For the text-containing cell, return its midpoint in [X, Y] coordinate format. 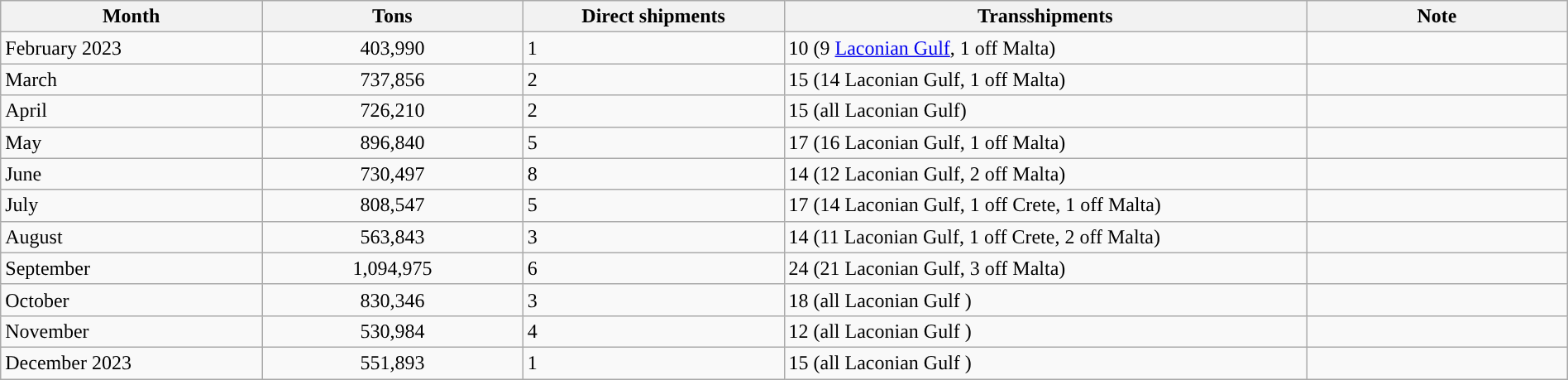
18 (all Laconian Gulf ) [1045, 300]
Note [1437, 17]
14 (12 Laconian Gulf, 2 off Malta) [1045, 174]
8 [653, 174]
March [131, 79]
737,856 [392, 79]
403,990 [392, 48]
September [131, 268]
15 (14 Laconian Gulf, 1 off Malta) [1045, 79]
Tons [392, 17]
15 (all Laconian Gulf ) [1045, 363]
June [131, 174]
896,840 [392, 142]
Direct shipments [653, 17]
830,346 [392, 300]
15 (all Laconian Gulf) [1045, 111]
Month [131, 17]
24 (21 Laconian Gulf, 3 off Malta) [1045, 268]
530,984 [392, 331]
14 (11 Laconian Gulf, 1 off Crete, 2 off Malta) [1045, 237]
August [131, 237]
726,210 [392, 111]
February 2023 [131, 48]
November [131, 331]
551,893 [392, 363]
17 (14 Laconian Gulf, 1 off Crete, 1 off Malta) [1045, 205]
April [131, 111]
May [131, 142]
December 2023 [131, 363]
17 (16 Laconian Gulf, 1 off Malta) [1045, 142]
12 (all Laconian Gulf ) [1045, 331]
October [131, 300]
1,094,975 [392, 268]
6 [653, 268]
10 (9 Laconian Gulf, 1 off Malta) [1045, 48]
July [131, 205]
Transshipments [1045, 17]
730,497 [392, 174]
563,843 [392, 237]
808,547 [392, 205]
4 [653, 331]
